Return the (x, y) coordinate for the center point of the cell that contains the specified text.  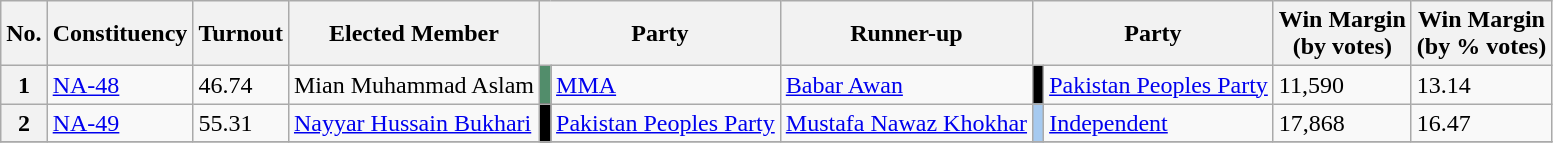
Turnout (241, 34)
11,590 (1342, 85)
13.14 (1481, 85)
Runner-up (906, 34)
1 (24, 85)
Win Margin(by votes) (1342, 34)
16.47 (1481, 123)
46.74 (241, 85)
17,868 (1342, 123)
Nayyar Hussain Bukhari (414, 123)
Babar Awan (906, 85)
Independent (1159, 123)
Constituency (120, 34)
NA-49 (120, 123)
Win Margin(by % votes) (1481, 34)
MMA (666, 85)
Elected Member (414, 34)
Mustafa Nawaz Khokhar (906, 123)
NA-48 (120, 85)
Mian Muhammad Aslam (414, 85)
55.31 (241, 123)
2 (24, 123)
No. (24, 34)
